Return the (X, Y) coordinate for the center point of the cell that contains the specified text.  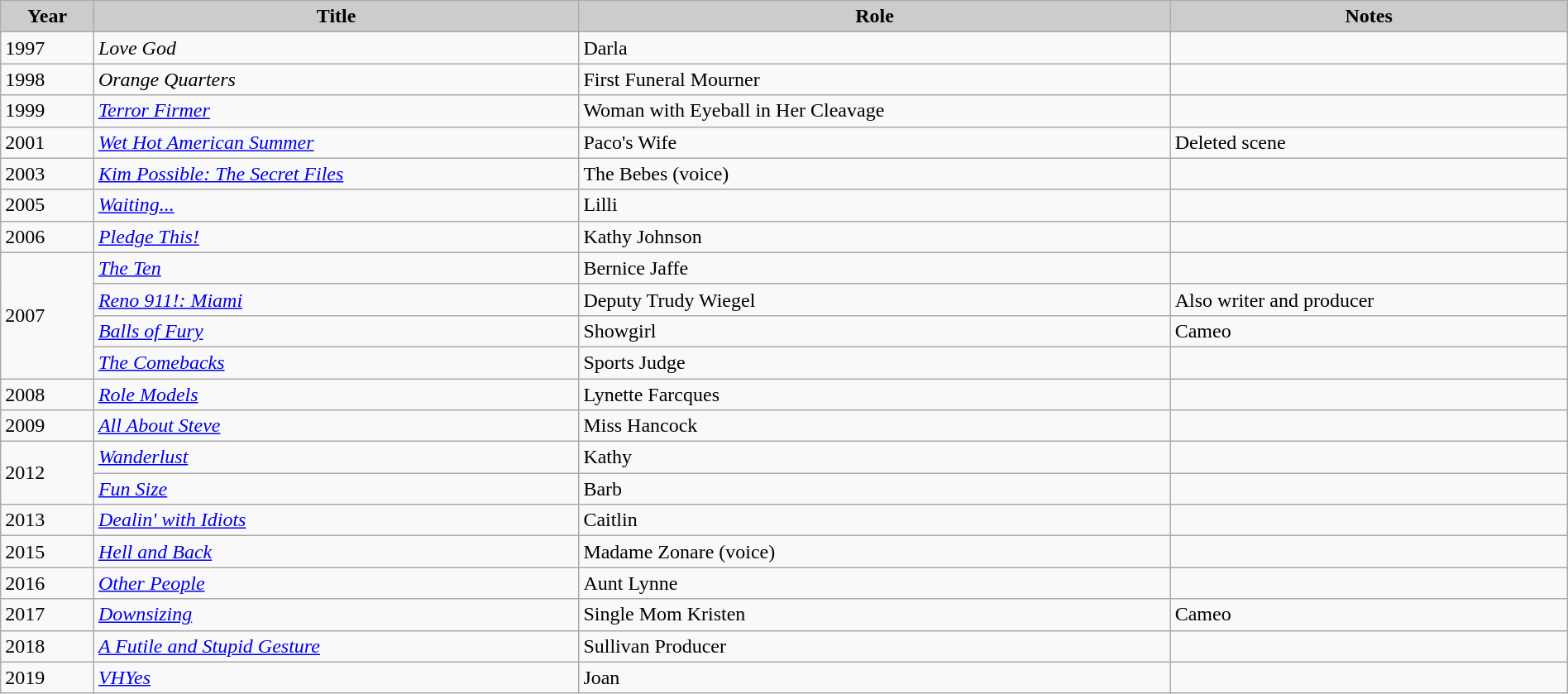
Kim Possible: The Secret Files (336, 174)
Pledge This! (336, 237)
Title (336, 17)
2006 (48, 237)
Joan (875, 677)
2008 (48, 395)
1998 (48, 79)
A Futile and Stupid Gesture (336, 646)
Terror Firmer (336, 111)
1997 (48, 48)
Other People (336, 583)
Sports Judge (875, 362)
Deputy Trudy Wiegel (875, 299)
Barb (875, 489)
Bernice Jaffe (875, 268)
Notes (1369, 17)
Showgirl (875, 331)
Also writer and producer (1369, 299)
Madame Zonare (voice) (875, 552)
Year (48, 17)
VHYes (336, 677)
Caitlin (875, 520)
2001 (48, 142)
Aunt Lynne (875, 583)
1999 (48, 111)
Deleted scene (1369, 142)
Fun Size (336, 489)
2018 (48, 646)
2003 (48, 174)
2015 (48, 552)
Wet Hot American Summer (336, 142)
Role Models (336, 395)
Single Mom Kristen (875, 615)
Lynette Farcques (875, 395)
Downsizing (336, 615)
2012 (48, 473)
Darla (875, 48)
Sullivan Producer (875, 646)
Miss Hancock (875, 426)
2013 (48, 520)
Waiting... (336, 205)
The Comebacks (336, 362)
Role (875, 17)
Kathy (875, 457)
Dealin' with Idiots (336, 520)
Kathy Johnson (875, 237)
All About Steve (336, 426)
2005 (48, 205)
First Funeral Mourner (875, 79)
2016 (48, 583)
2009 (48, 426)
The Ten (336, 268)
Paco's Wife (875, 142)
Lilli (875, 205)
Wanderlust (336, 457)
Woman with Eyeball in Her Cleavage (875, 111)
2017 (48, 615)
2019 (48, 677)
Hell and Back (336, 552)
Orange Quarters (336, 79)
Love God (336, 48)
The Bebes (voice) (875, 174)
Reno 911!: Miami (336, 299)
2007 (48, 315)
Balls of Fury (336, 331)
